Locate the cell with the specified text and output its (X, Y) center coordinate. 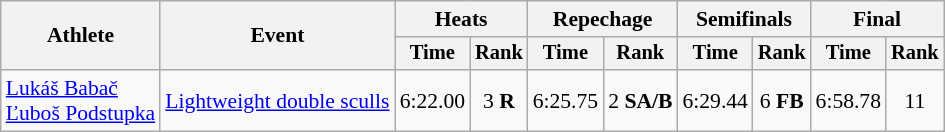
Final (878, 19)
6:22.00 (432, 100)
11 (915, 100)
6 FB (782, 100)
6:58.78 (848, 100)
Heats (462, 19)
Lukáš BabačĽuboš Podstupka (80, 100)
Event (277, 36)
2 SA/B (640, 100)
Repechage (603, 19)
6:25.75 (566, 100)
Athlete (80, 36)
Lightweight double sculls (277, 100)
3 R (499, 100)
Semifinals (744, 19)
6:29.44 (714, 100)
